Capture the cell that displays the provided text and extract its (x, y) central coordinate. 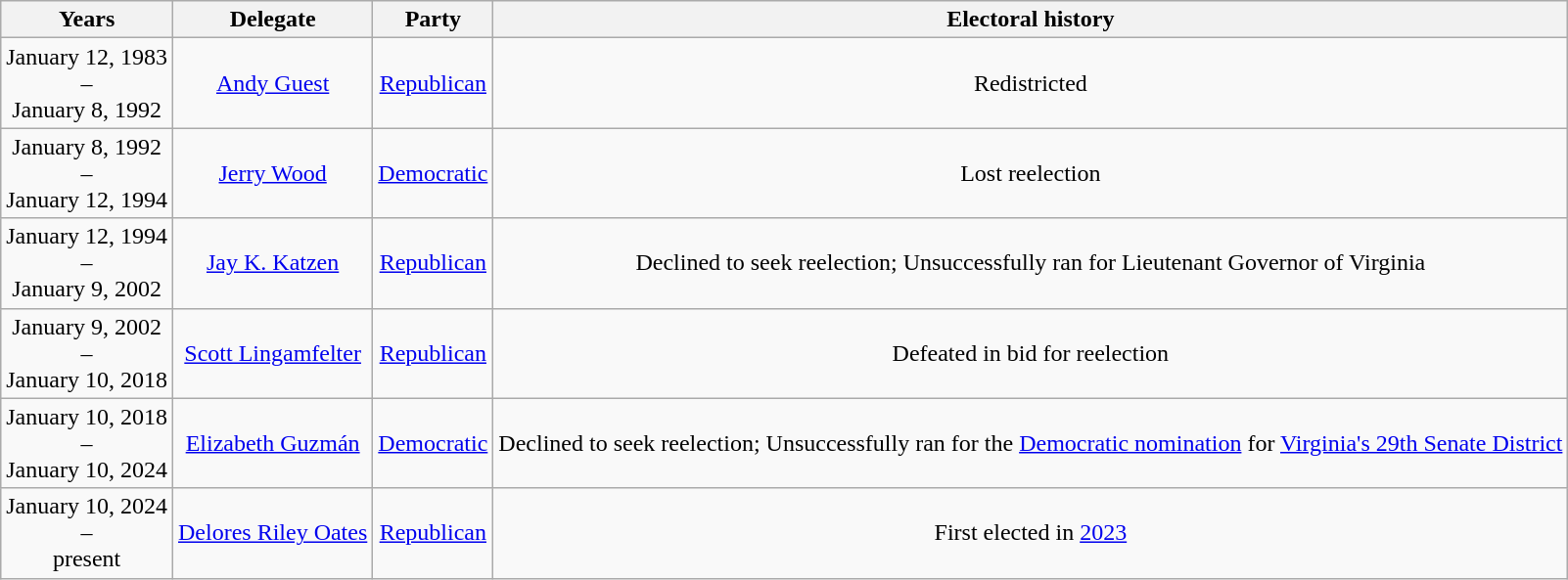
January 10, 2024–present (87, 533)
First elected in 2023 (1031, 533)
January 9, 2002–January 10, 2018 (87, 353)
Delores Riley Oates (272, 533)
Years (87, 20)
Declined to seek reelection; Unsuccessfully ran for the Democratic nomination for Virginia's 29th Senate District (1031, 443)
Elizabeth Guzmán (272, 443)
January 8, 1992–January 12, 1994 (87, 173)
January 10, 2018–January 10, 2024 (87, 443)
Defeated in bid for reelection (1031, 353)
January 12, 1994–January 9, 2002 (87, 263)
Scott Lingamfelter (272, 353)
Jerry Wood (272, 173)
January 12, 1983–January 8, 1992 (87, 83)
Delegate (272, 20)
Declined to seek reelection; Unsuccessfully ran for Lieutenant Governor of Virginia (1031, 263)
Electoral history (1031, 20)
Party (433, 20)
Lost reelection (1031, 173)
Jay K. Katzen (272, 263)
Redistricted (1031, 83)
Andy Guest (272, 83)
